Scan for the cell matching the given text and deliver its [x, y] coordinate at center. 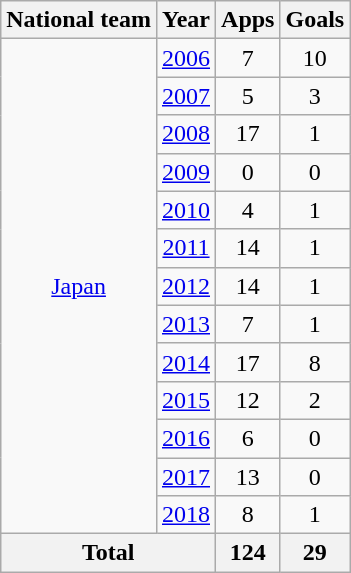
124 [248, 553]
2016 [186, 438]
2011 [186, 248]
Goals [315, 20]
National team [79, 20]
2013 [186, 324]
Apps [248, 20]
2006 [186, 58]
2018 [186, 515]
Japan [79, 286]
Total [108, 553]
Year [186, 20]
4 [248, 210]
2 [315, 400]
6 [248, 438]
2017 [186, 477]
2012 [186, 286]
29 [315, 553]
5 [248, 96]
2014 [186, 362]
13 [248, 477]
12 [248, 400]
10 [315, 58]
2009 [186, 172]
2015 [186, 400]
2007 [186, 96]
3 [315, 96]
2010 [186, 210]
2008 [186, 134]
